Find where the given text appears and provide that cell's center as [x, y] coordinate. 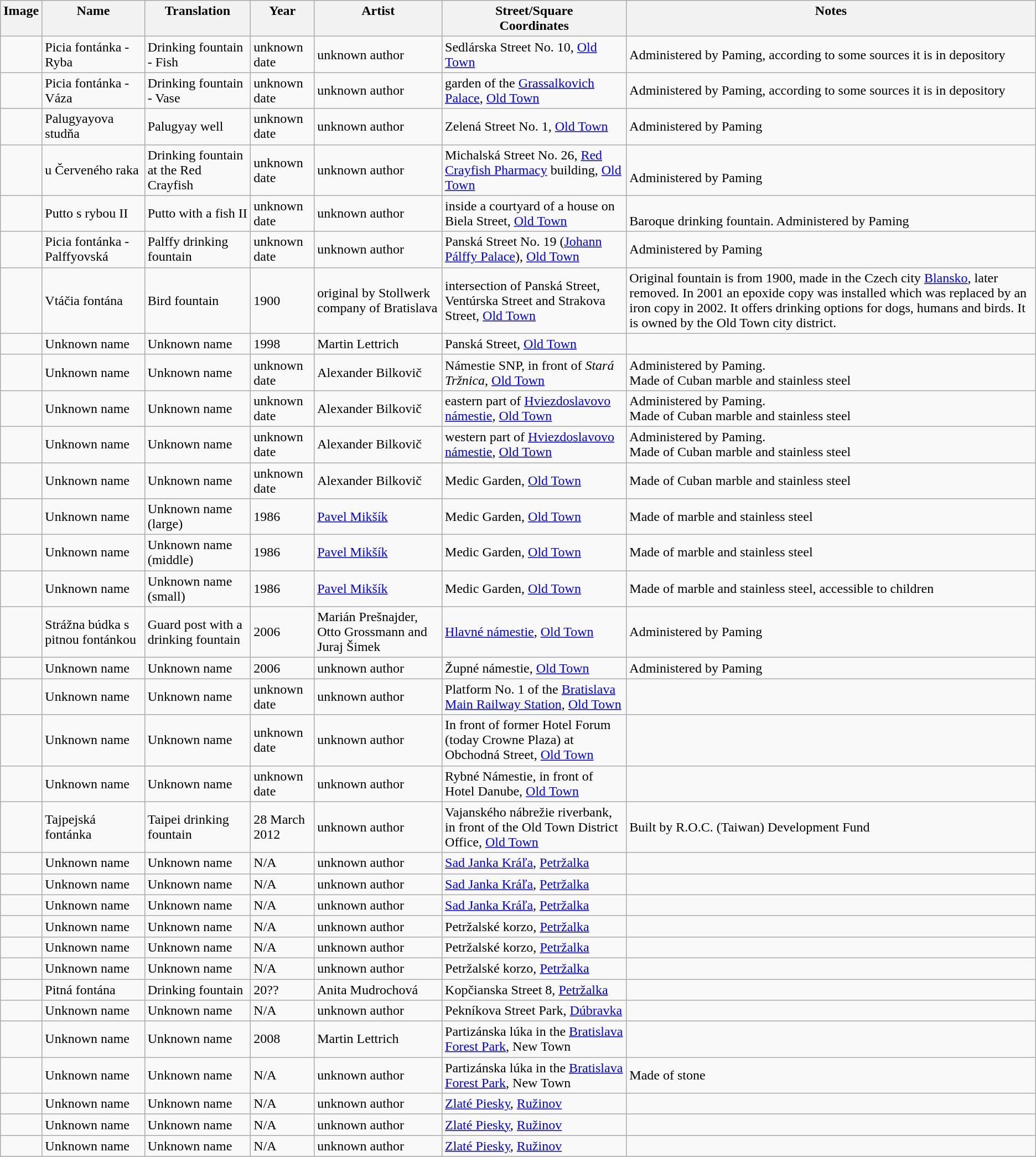
eastern part of Hviezdoslavovo námestie, Old Town [535, 409]
western part of Hviezdoslavovo námestie, Old Town [535, 444]
Kopčianska Street 8, Petržalka [535, 989]
intersection of Panská Street, Ventúrska Street and Strakova Street, Old Town [535, 300]
Palugyayova studňa [93, 126]
Notes [831, 19]
Panská Street No. 19 (Johann Pálffy Palace), Old Town [535, 249]
Baroque drinking fountain. Administered by Paming [831, 214]
Župné námestie, Old Town [535, 668]
Name [93, 19]
original by Stollwerk company of Bratislava [379, 300]
inside a courtyard of a house on Biela Street, Old Town [535, 214]
Made of marble and stainless steel, accessible to children [831, 589]
Námestie SNP, in front of Stará Tržnica, Old Town [535, 372]
Vajanského nábrežie riverbank, in front of the Old Town District Office, Old Town [535, 827]
Anita Mudrochová [379, 989]
Sedlárska Street No. 10, Old Town [535, 54]
28 March 2012 [282, 827]
Guard post with a drinking fountain [198, 632]
2008 [282, 1040]
Unknown name (small) [198, 589]
Hlavné námestie, Old Town [535, 632]
Marián Prešnajder, Otto Grossmann and Juraj Šimek [379, 632]
Zelená Street No. 1, Old Town [535, 126]
Made of stone [831, 1075]
Made of Cuban marble and stainless steel [831, 481]
Picia fontánka - Váza [93, 91]
Image [21, 19]
Vtáčia fontána [93, 300]
Tajpejská fontánka [93, 827]
Street/Square Coordinates [535, 19]
Built by R.O.C. (Taiwan) Development Fund [831, 827]
garden of the Grassalkovich Palace, Old Town [535, 91]
u Červeného raka [93, 170]
Palffy drinking fountain [198, 249]
Drinking fountain - Fish [198, 54]
Panská Street, Old Town [535, 344]
Michalská Street No. 26, Red Crayfish Pharmacy building, Old Town [535, 170]
Artist [379, 19]
Palugyay well [198, 126]
Platform No. 1 of the Bratislava Main Railway Station, Old Town [535, 696]
Picia fontánka - Ryba [93, 54]
1900 [282, 300]
Drinking fountain at the Red Crayfish [198, 170]
Strážna búdka s pitnou fontánkou [93, 632]
20?? [282, 989]
Unknown name (middle) [198, 552]
Drinking fountain [198, 989]
In front of former Hotel Forum (today Crowne Plaza) at Obchodná Street, Old Town [535, 740]
Rybné Námestie, in front of Hotel Danube, Old Town [535, 784]
Pitná fontána [93, 989]
Putto s rybou II [93, 214]
Picia fontánka - Palffyovská [93, 249]
Bird fountain [198, 300]
1998 [282, 344]
Pekníkova Street Park, Dúbravka [535, 1011]
Translation [198, 19]
Taipei drinking fountain [198, 827]
Drinking fountain - Vase [198, 91]
Putto with a fish II [198, 214]
Unknown name (large) [198, 517]
Year [282, 19]
